For the text-containing cell, return its midpoint in [x, y] coordinate format. 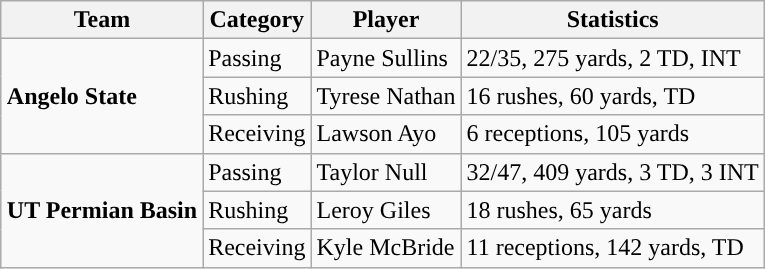
Angelo State [102, 96]
Taylor Null [386, 172]
32/47, 409 yards, 3 TD, 3 INT [612, 172]
Player [386, 20]
UT Permian Basin [102, 210]
22/35, 275 yards, 2 TD, INT [612, 58]
Statistics [612, 20]
18 rushes, 65 yards [612, 210]
Kyle McBride [386, 248]
Payne Sullins [386, 58]
Tyrese Nathan [386, 96]
11 receptions, 142 yards, TD [612, 248]
Category [257, 20]
Leroy Giles [386, 210]
16 rushes, 60 yards, TD [612, 96]
6 receptions, 105 yards [612, 134]
Lawson Ayo [386, 134]
Team [102, 20]
